Detect which cell encompasses the target text, then output its [x, y] center coordinate. 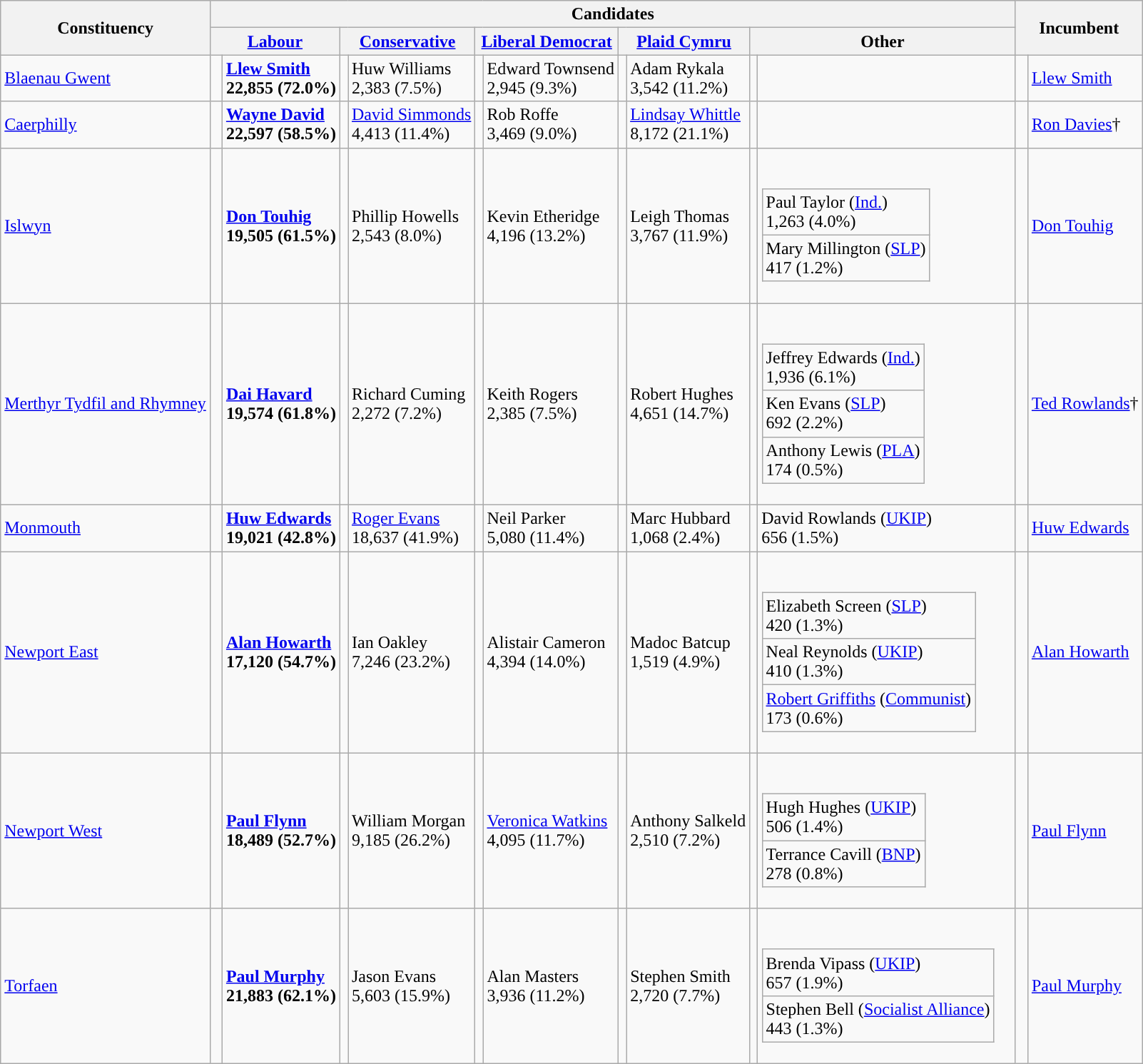
Brenda Vipass (UKIP)657 (1.9%) [878, 972]
Alan Howarth17,120 (54.7%) [281, 652]
Constituency [106, 28]
Elizabeth Screen (SLP)420 (1.3%) Neal Reynolds (UKIP)410 (1.3%) Robert Griffiths (Communist)173 (0.6%) [887, 652]
Richard Cuming2,272 (7.2%) [412, 404]
David Simmonds4,413 (11.4%) [412, 124]
Phillip Howells2,543 (8.0%) [412, 226]
Hugh Hughes (UKIP)506 (1.4%) [843, 818]
Stephen Bell (Socialist Alliance)443 (1.3%) [878, 1019]
Robert Griffiths (Communist)173 (0.6%) [869, 708]
Jason Evans5,603 (15.9%) [412, 986]
Llew Smith22,855 (72.0%) [281, 78]
Madoc Batcup1,519 (4.9%) [688, 652]
Llew Smith [1084, 78]
Paul Flynn [1084, 831]
Alistair Cameron4,394 (14.0%) [551, 652]
Merthyr Tydfil and Rhymney [106, 404]
Hugh Hughes (UKIP)506 (1.4%) Terrance Cavill (BNP)278 (0.8%) [887, 831]
Incumbent [1079, 28]
Islwyn [106, 226]
Mary Millington (SLP)417 (1.2%) [846, 258]
Paul Flynn18,489 (52.7%) [281, 831]
Don Touhig19,505 (61.5%) [281, 226]
Neal Reynolds (UKIP)410 (1.3%) [869, 662]
Other [883, 41]
Don Touhig [1084, 226]
Caerphilly [106, 124]
Anthony Salkeld2,510 (7.2%) [688, 831]
Ted Rowlands† [1084, 404]
Ken Evans (SLP)692 (2.2%) [843, 414]
Alan Howarth [1084, 652]
Stephen Smith2,720 (7.7%) [688, 986]
Veronica Watkins4,095 (11.7%) [551, 831]
Torfaen [106, 986]
Elizabeth Screen (SLP)420 (1.3%) [869, 615]
Rob Roffe3,469 (9.0%) [551, 124]
Blaenau Gwent [106, 78]
Huw Edwards19,021 (42.8%) [281, 528]
Keith Rogers2,385 (7.5%) [551, 404]
Dai Havard19,574 (61.8%) [281, 404]
Jeffrey Edwards (Ind.)1,936 (6.1%) [843, 367]
Robert Hughes4,651 (14.7%) [688, 404]
Paul Taylor (Ind.)1,263 (4.0%) [846, 211]
Neil Parker5,080 (11.4%) [551, 528]
Ron Davies† [1084, 124]
Paul Murphy21,883 (62.1%) [281, 986]
Labour [275, 41]
Roger Evans18,637 (41.9%) [412, 528]
Plaid Cymru [684, 41]
Alan Masters3,936 (11.2%) [551, 986]
Candidates [612, 14]
Liberal Democrat [547, 41]
Wayne David22,597 (58.5%) [281, 124]
Monmouth [106, 528]
Newport East [106, 652]
Brenda Vipass (UKIP)657 (1.9%) Stephen Bell (Socialist Alliance)443 (1.3%) [887, 986]
William Morgan9,185 (26.2%) [412, 831]
Marc Hubbard1,068 (2.4%) [688, 528]
Anthony Lewis (PLA)174 (0.5%) [843, 460]
Adam Rykala3,542 (11.2%) [688, 78]
David Rowlands (UKIP)656 (1.5%) [887, 528]
Huw Edwards [1084, 528]
Conservative [407, 41]
Edward Townsend2,945 (9.3%) [551, 78]
Jeffrey Edwards (Ind.)1,936 (6.1%) Ken Evans (SLP)692 (2.2%) Anthony Lewis (PLA)174 (0.5%) [887, 404]
Leigh Thomas3,767 (11.9%) [688, 226]
Ian Oakley7,246 (23.2%) [412, 652]
Paul Murphy [1084, 986]
Lindsay Whittle8,172 (21.1%) [688, 124]
Paul Taylor (Ind.)1,263 (4.0%) Mary Millington (SLP)417 (1.2%) [887, 226]
Newport West [106, 831]
Huw Williams2,383 (7.5%) [412, 78]
Terrance Cavill (BNP)278 (0.8%) [843, 863]
Kevin Etheridge4,196 (13.2%) [551, 226]
